Extract the [x, y] coordinate from the center of the cell holding the provided text.  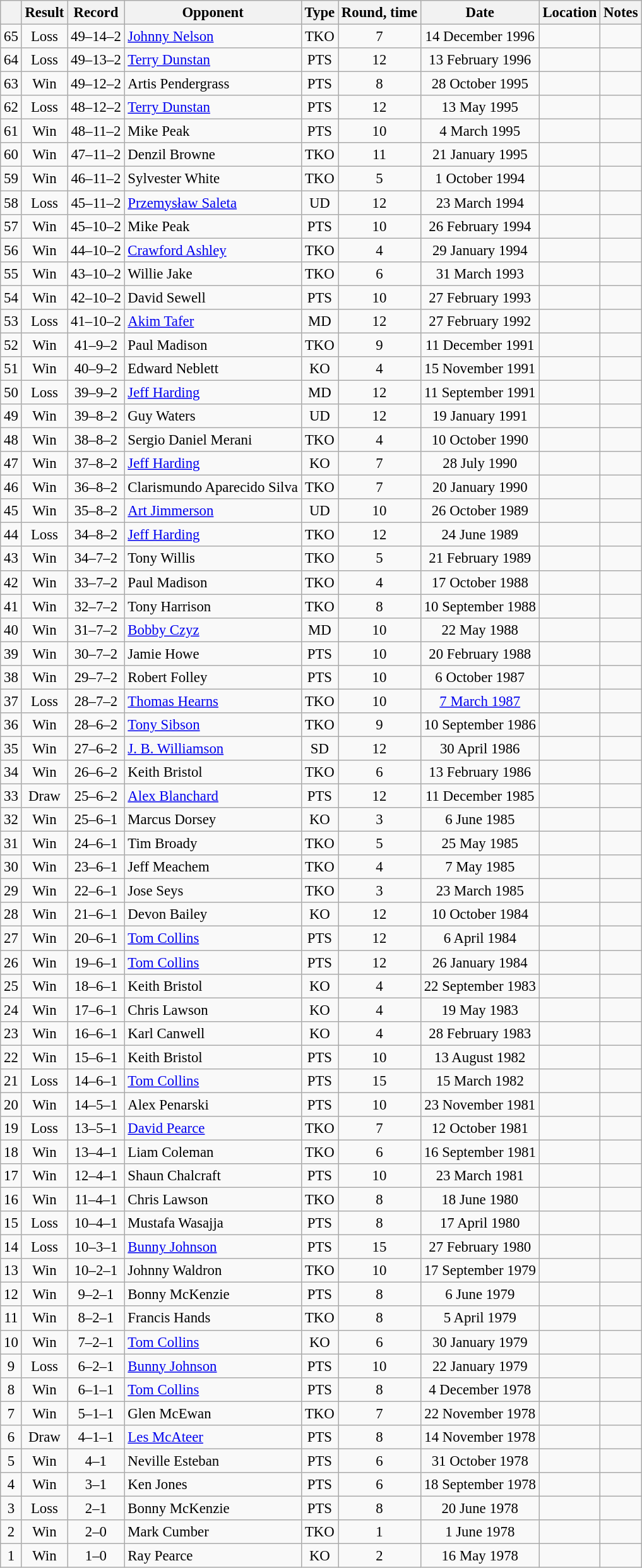
35 [11, 748]
49–12–2 [96, 84]
22 January 1979 [480, 1366]
Mark Cumber [213, 1532]
61 [11, 131]
8–2–1 [96, 1319]
2–0 [96, 1532]
Johnny Waldron [213, 1271]
7 March 1987 [480, 701]
57 [11, 226]
27–6–2 [96, 748]
13 [11, 1271]
Artis Pendergrass [213, 84]
Opponent [213, 13]
Round, time [380, 13]
48 [11, 440]
SD [319, 748]
49–14–2 [96, 37]
25–6–2 [96, 796]
25 [11, 986]
Johnny Nelson [213, 37]
20 June 1978 [480, 1508]
62 [11, 107]
Record [96, 13]
33 [11, 796]
30 April 1986 [480, 748]
6 June 1985 [480, 820]
23 March 1994 [480, 203]
Result [44, 13]
18 September 1978 [480, 1485]
34 [11, 772]
Les McAteer [213, 1437]
14 December 1996 [480, 37]
13 February 1986 [480, 772]
David Pearce [213, 1128]
37 [11, 701]
Przemysław Saleta [213, 203]
27 February 1992 [480, 321]
14–6–1 [96, 1081]
11 December 1991 [480, 345]
25 May 1985 [480, 844]
37–8–2 [96, 464]
Sergio Daniel Merani [213, 440]
10 September 1988 [480, 606]
19 May 1983 [480, 1010]
2–1 [96, 1508]
Glen McEwan [213, 1413]
Akim Tafer [213, 321]
Notes [621, 13]
27 February 1993 [480, 297]
David Sewell [213, 297]
28–7–2 [96, 701]
65 [11, 37]
59 [11, 179]
20 January 1990 [480, 488]
13–5–1 [96, 1128]
Mustafa Wasajja [213, 1223]
34–8–2 [96, 535]
Liam Coleman [213, 1152]
11 September 1991 [480, 392]
4–1–1 [96, 1437]
58 [11, 203]
27 [11, 938]
21 [11, 1081]
36–8–2 [96, 488]
39–9–2 [96, 392]
34–7–2 [96, 559]
40–9–2 [96, 369]
Tony Harrison [213, 606]
47–11–2 [96, 155]
15 November 1991 [480, 369]
1–0 [96, 1556]
23–6–1 [96, 867]
39 [11, 654]
50 [11, 392]
Tony Sibson [213, 725]
26 February 1994 [480, 226]
Tony Willis [213, 559]
Location [569, 13]
Sylvester White [213, 179]
31 [11, 844]
18 [11, 1152]
45–10–2 [96, 226]
10 September 1986 [480, 725]
22 September 1983 [480, 986]
10 October 1990 [480, 440]
28–6–2 [96, 725]
12 October 1981 [480, 1128]
9–2–1 [96, 1295]
46–11–2 [96, 179]
20–6–1 [96, 938]
11 December 1985 [480, 796]
15–6–1 [96, 1057]
6 October 1987 [480, 678]
7–2–1 [96, 1342]
48–12–2 [96, 107]
28 [11, 915]
47 [11, 464]
Robert Folley [213, 678]
30 [11, 867]
18 June 1980 [480, 1200]
1 October 1994 [480, 179]
42 [11, 582]
63 [11, 84]
Thomas Hearns [213, 701]
43 [11, 559]
Ken Jones [213, 1485]
6 June 1979 [480, 1295]
60 [11, 155]
Willie Jake [213, 273]
23 [11, 1033]
16 May 1978 [480, 1556]
Alex Penarski [213, 1104]
Tim Broady [213, 844]
38–8–2 [96, 440]
54 [11, 297]
41 [11, 606]
28 October 1995 [480, 84]
51 [11, 369]
5 April 1979 [480, 1319]
Shaun Chalcraft [213, 1176]
36 [11, 725]
14 [11, 1247]
32 [11, 820]
Jamie Howe [213, 654]
21–6–1 [96, 915]
31 March 1993 [480, 273]
Clarismundo Aparecido Silva [213, 488]
Edward Neblett [213, 369]
30 January 1979 [480, 1342]
39–8–2 [96, 416]
Ray Pearce [213, 1556]
25–6–1 [96, 820]
46 [11, 488]
7 May 1985 [480, 867]
Denzil Browne [213, 155]
31–7–2 [96, 630]
64 [11, 60]
13 February 1996 [480, 60]
17 October 1988 [480, 582]
6 April 1984 [480, 938]
5–1–1 [96, 1413]
Karl Canwell [213, 1033]
24 [11, 1010]
21 January 1995 [480, 155]
14 November 1978 [480, 1437]
33–7–2 [96, 582]
Francis Hands [213, 1319]
31 October 1978 [480, 1461]
44–10–2 [96, 250]
6–1–1 [96, 1389]
29–7–2 [96, 678]
22–6–1 [96, 891]
10–3–1 [96, 1247]
24–6–1 [96, 844]
Date [480, 13]
13 May 1995 [480, 107]
16–6–1 [96, 1033]
4 March 1995 [480, 131]
Jeff Meachem [213, 867]
41–10–2 [96, 321]
24 June 1989 [480, 535]
16 [11, 1200]
32–7–2 [96, 606]
49 [11, 416]
17–6–1 [96, 1010]
10–4–1 [96, 1223]
14–5–1 [96, 1104]
Devon Bailey [213, 915]
3–1 [96, 1485]
16 September 1981 [480, 1152]
Bobby Czyz [213, 630]
30–7–2 [96, 654]
11–4–1 [96, 1200]
45–11–2 [96, 203]
35–8–2 [96, 511]
52 [11, 345]
4–1 [96, 1461]
48–11–2 [96, 131]
17 [11, 1176]
20 [11, 1104]
29 [11, 891]
17 September 1979 [480, 1271]
12–4–1 [96, 1176]
Art Jimmerson [213, 511]
21 February 1989 [480, 559]
26–6–2 [96, 772]
23 March 1981 [480, 1176]
Type [319, 13]
1 June 1978 [480, 1532]
27 February 1980 [480, 1247]
4 December 1978 [480, 1389]
Jose Seys [213, 891]
17 April 1980 [480, 1223]
55 [11, 273]
40 [11, 630]
42–10–2 [96, 297]
6–2–1 [96, 1366]
29 January 1994 [480, 250]
19–6–1 [96, 962]
20 February 1988 [480, 654]
43–10–2 [96, 273]
Alex Blanchard [213, 796]
19 [11, 1128]
Guy Waters [213, 416]
23 November 1981 [480, 1104]
44 [11, 535]
23 March 1985 [480, 891]
18–6–1 [96, 986]
15 March 1982 [480, 1081]
41–9–2 [96, 345]
49–13–2 [96, 60]
26 January 1984 [480, 962]
19 January 1991 [480, 416]
22 May 1988 [480, 630]
45 [11, 511]
13 August 1982 [480, 1057]
22 [11, 1057]
26 [11, 962]
28 February 1983 [480, 1033]
53 [11, 321]
22 November 1978 [480, 1413]
10–2–1 [96, 1271]
13–4–1 [96, 1152]
J. B. Williamson [213, 748]
Marcus Dorsey [213, 820]
26 October 1989 [480, 511]
56 [11, 250]
Crawford Ashley [213, 250]
10 October 1984 [480, 915]
28 July 1990 [480, 464]
Neville Esteban [213, 1461]
38 [11, 678]
